Detect which cell encompasses the target text, then output its [x, y] center coordinate. 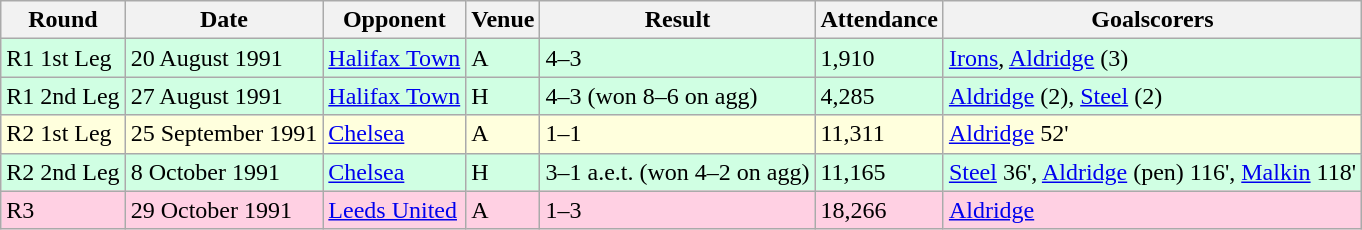
R3 [63, 210]
R2 2nd Leg [63, 172]
1,910 [879, 58]
R1 1st Leg [63, 58]
R2 1st Leg [63, 134]
18,266 [879, 210]
4–3 (won 8–6 on agg) [678, 96]
Irons, Aldridge (3) [1152, 58]
1–1 [678, 134]
Steel 36', Aldridge (pen) 116', Malkin 118' [1152, 172]
Attendance [879, 20]
Result [678, 20]
11,165 [879, 172]
Aldridge (2), Steel (2) [1152, 96]
11,311 [879, 134]
20 August 1991 [224, 58]
27 August 1991 [224, 96]
Aldridge [1152, 210]
4–3 [678, 58]
Goalscorers [1152, 20]
Date [224, 20]
4,285 [879, 96]
Round [63, 20]
Aldridge 52' [1152, 134]
Opponent [394, 20]
29 October 1991 [224, 210]
1–3 [678, 210]
8 October 1991 [224, 172]
3–1 a.e.t. (won 4–2 on agg) [678, 172]
R1 2nd Leg [63, 96]
Leeds United [394, 210]
Venue [503, 20]
25 September 1991 [224, 134]
